Find where the given text appears and provide that cell's center as (x, y) coordinate. 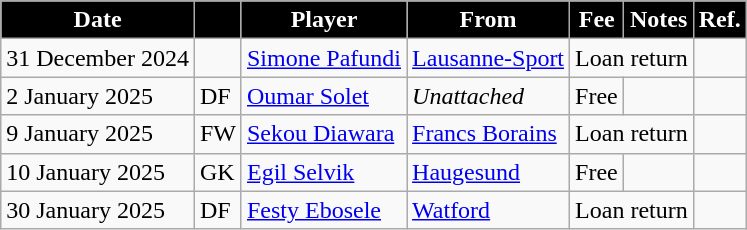
Festy Ebosele (324, 210)
Simone Pafundi (324, 58)
Unattached (488, 96)
GK (218, 172)
Oumar Solet (324, 96)
From (488, 20)
Watford (488, 210)
9 January 2025 (98, 134)
Fee (597, 20)
Sekou Diawara (324, 134)
Lausanne-Sport (488, 58)
FW (218, 134)
Player (324, 20)
Francs Borains (488, 134)
Ref. (720, 20)
Egil Selvik (324, 172)
Notes (658, 20)
10 January 2025 (98, 172)
31 December 2024 (98, 58)
2 January 2025 (98, 96)
Date (98, 20)
30 January 2025 (98, 210)
Haugesund (488, 172)
